Return [X, Y] of the center of cell containing provided text 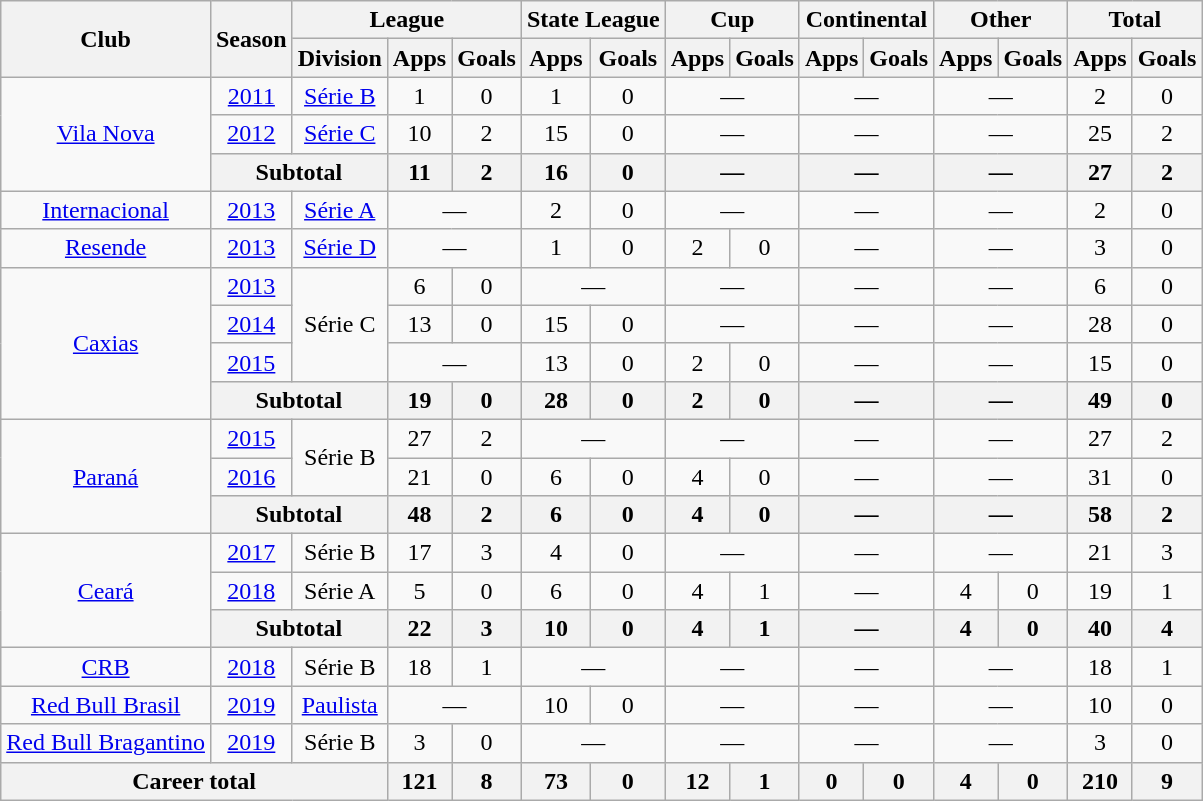
12 [697, 781]
16 [556, 172]
5 [419, 591]
11 [419, 172]
2011 [251, 96]
Internacional [106, 210]
Career total [194, 781]
22 [419, 629]
Division [340, 58]
2016 [251, 477]
8 [487, 781]
Ceará [106, 591]
58 [1100, 515]
Caxias [106, 343]
49 [1100, 400]
State League [593, 20]
17 [419, 553]
Red Bull Brasil [106, 705]
2017 [251, 553]
2012 [251, 134]
Total [1135, 20]
121 [419, 781]
48 [419, 515]
25 [1100, 134]
Vila Nova [106, 134]
9 [1167, 781]
Paulista [340, 705]
Paraná [106, 476]
Other [1001, 20]
League [406, 20]
Red Bull Bragantino [106, 743]
CRB [106, 667]
31 [1100, 477]
Continental [866, 20]
Season [251, 39]
Resende [106, 248]
Club [106, 39]
Cup [732, 20]
2014 [251, 324]
73 [556, 781]
Série D [340, 248]
210 [1100, 781]
40 [1100, 629]
